Scan for the cell matching the given text and deliver its [x, y] coordinate at center. 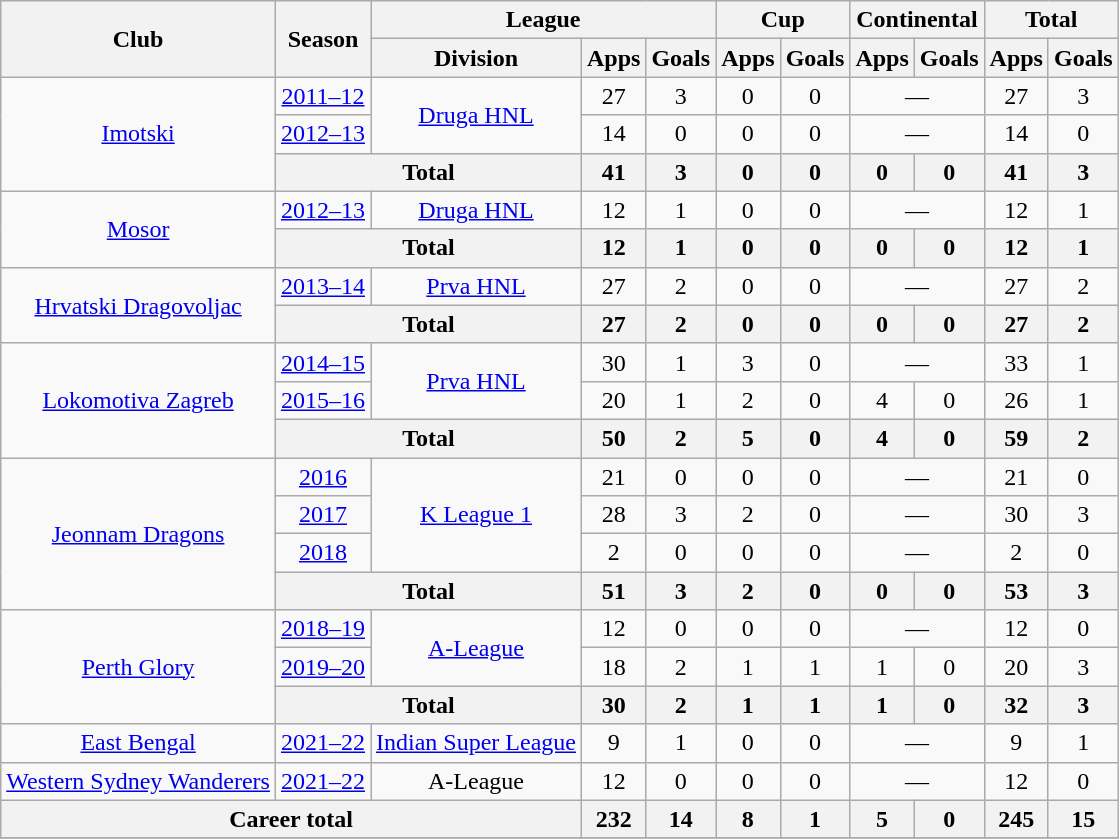
Perth Glory [138, 667]
33 [1016, 362]
2019–20 [322, 667]
Continental [917, 20]
Hrvatski Dragovoljac [138, 305]
2011–12 [322, 96]
Career total [292, 819]
232 [613, 819]
2016 [322, 477]
51 [613, 591]
53 [1016, 591]
Mosor [138, 229]
Jeonnam Dragons [138, 534]
18 [613, 667]
East Bengal [138, 743]
K League 1 [476, 515]
2015–16 [322, 400]
2013–14 [322, 286]
Indian Super League [476, 743]
Division [476, 58]
28 [613, 515]
2014–15 [322, 362]
32 [1016, 705]
245 [1016, 819]
2018–19 [322, 629]
59 [1016, 438]
Imotski [138, 134]
2018 [322, 553]
Lokomotiva Zagreb [138, 400]
Season [322, 39]
8 [748, 819]
26 [1016, 400]
15 [1083, 819]
2017 [322, 515]
Club [138, 39]
Cup [783, 20]
League [542, 20]
50 [613, 438]
Western Sydney Wanderers [138, 781]
